Scan for the cell matching the given text and deliver its (X, Y) coordinate at center. 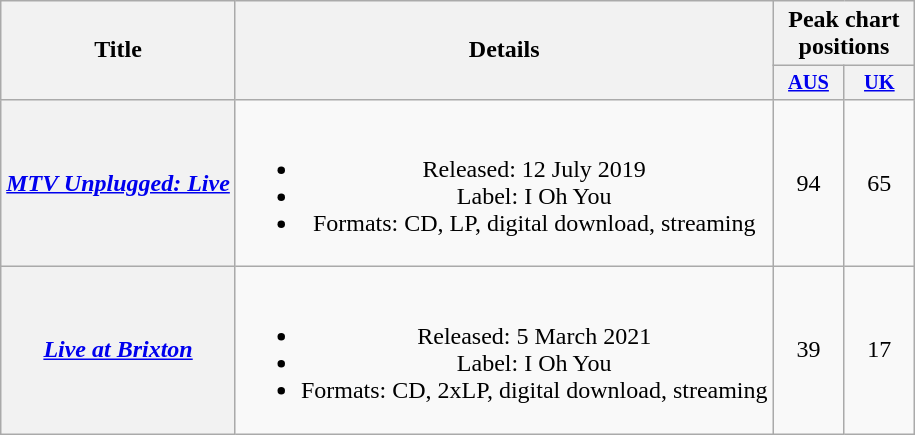
UK (880, 83)
94 (808, 182)
17 (880, 350)
AUS (808, 83)
Released: 5 March 2021Label: I Oh YouFormats: CD, 2xLP, digital download, streaming (504, 350)
Released: 12 July 2019Label: I Oh YouFormats: CD, LP, digital download, streaming (504, 182)
65 (880, 182)
Live at Brixton (118, 350)
MTV Unplugged: Live (118, 182)
Details (504, 50)
39 (808, 350)
Peak chart positions (844, 34)
Title (118, 50)
